Locate the cell with the specified text and output its [X, Y] center coordinate. 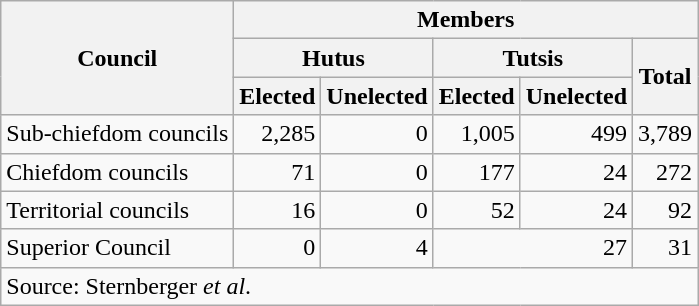
Chiefdom councils [118, 172]
2,285 [278, 134]
499 [576, 134]
3,789 [666, 134]
4 [377, 248]
177 [476, 172]
27 [532, 248]
Total [666, 77]
71 [278, 172]
272 [666, 172]
Sub-chiefdom councils [118, 134]
Tutsis [532, 58]
16 [278, 210]
Superior Council [118, 248]
Source: Sternberger et al. [350, 286]
31 [666, 248]
Hutus [334, 58]
92 [666, 210]
52 [476, 210]
Council [118, 58]
Territorial councils [118, 210]
1,005 [476, 134]
Members [466, 20]
